Return the (X, Y) coordinate for the center point of the cell that contains the specified text.  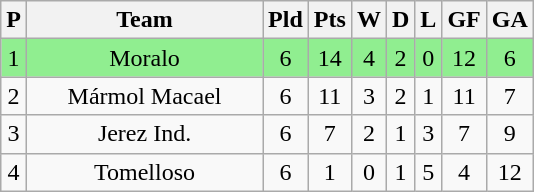
5 (428, 172)
Pts (330, 20)
P (14, 20)
9 (510, 134)
GF (464, 20)
Pld (286, 20)
W (368, 20)
Team (144, 20)
Mármol Macael (144, 96)
GA (510, 20)
Tomelloso (144, 172)
Jerez Ind. (144, 134)
14 (330, 58)
D (400, 20)
L (428, 20)
Moralo (144, 58)
